Find where the given text appears and provide that cell's center as [X, Y] coordinate. 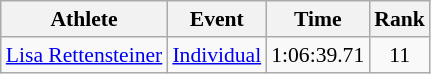
1:06:39.71 [318, 55]
11 [400, 55]
Lisa Rettensteiner [84, 55]
Individual [216, 55]
Event [216, 19]
Time [318, 19]
Rank [400, 19]
Athlete [84, 19]
